Identify which cell holds the provided text, then report its [x, y] central coordinate. 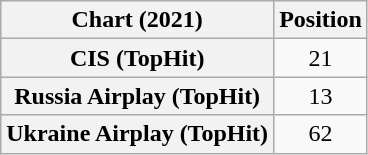
Ukraine Airplay (TopHit) [138, 134]
21 [321, 58]
CIS (TopHit) [138, 58]
Chart (2021) [138, 20]
Russia Airplay (TopHit) [138, 96]
13 [321, 96]
62 [321, 134]
Position [321, 20]
